Return (X, Y) of the center of cell containing provided text 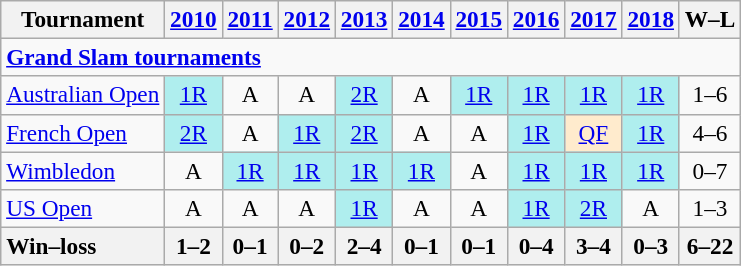
6–22 (710, 246)
2013 (364, 19)
Grand Slam tournaments (371, 57)
Win–loss (83, 246)
4–6 (710, 133)
2011 (250, 19)
1–2 (194, 246)
QF (594, 133)
French Open (83, 133)
US Open (83, 208)
2–4 (364, 246)
2015 (478, 19)
0–3 (650, 246)
3–4 (594, 246)
1–3 (710, 208)
0–7 (710, 170)
0–2 (306, 246)
2012 (306, 19)
W–L (710, 19)
2010 (194, 19)
2018 (650, 19)
2016 (536, 19)
1–6 (710, 95)
0–4 (536, 246)
Wimbledon (83, 170)
2017 (594, 19)
Australian Open (83, 95)
Tournament (83, 19)
2014 (422, 19)
